Search for the cell housing the specified text and yield its [x, y] center coordinate. 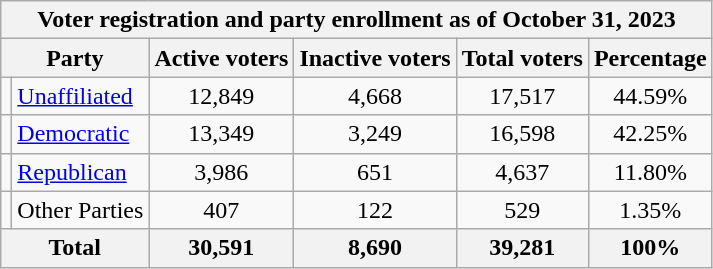
4,668 [375, 96]
Party [75, 58]
42.25% [650, 134]
407 [222, 210]
Percentage [650, 58]
Total voters [522, 58]
16,598 [522, 134]
Unaffiliated [80, 96]
Republican [80, 172]
3,986 [222, 172]
100% [650, 248]
3,249 [375, 134]
44.59% [650, 96]
Democratic [80, 134]
529 [522, 210]
Other Parties [80, 210]
11.80% [650, 172]
1.35% [650, 210]
12,849 [222, 96]
Inactive voters [375, 58]
8,690 [375, 248]
30,591 [222, 248]
4,637 [522, 172]
39,281 [522, 248]
122 [375, 210]
13,349 [222, 134]
651 [375, 172]
Voter registration and party enrollment as of October 31, 2023 [357, 20]
Total [75, 248]
Active voters [222, 58]
17,517 [522, 96]
